Return [x, y] of the center of cell containing provided text 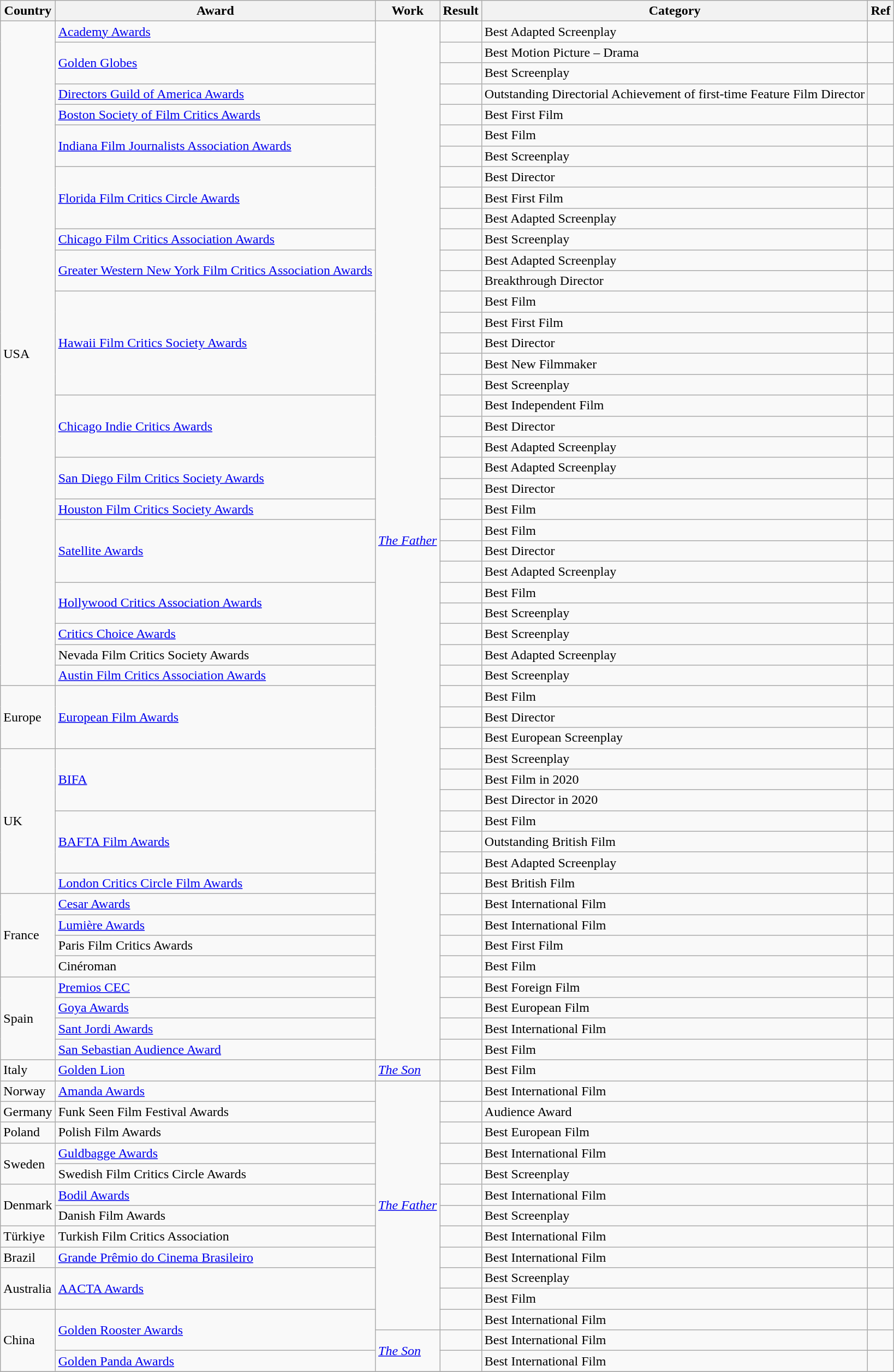
Paris Film Critics Awards [215, 946]
Golden Panda Awards [215, 1361]
Polish Film Awards [215, 1132]
Grande Prêmio do Cinema Brasileiro [215, 1257]
Houston Film Critics Society Awards [215, 509]
Denmark [28, 1205]
Sant Jordi Awards [215, 1029]
Golden Rooster Awards [215, 1330]
San Diego Film Critics Society Awards [215, 478]
Turkish Film Critics Association [215, 1236]
Boston Society of Film Critics Awards [215, 115]
Outstanding British Film [675, 842]
Hawaii Film Critics Society Awards [215, 343]
Best New Filmmaker [675, 364]
Poland [28, 1132]
Danish Film Awards [215, 1215]
Florida Film Critics Circle Awards [215, 198]
Germany [28, 1112]
Satellite Awards [215, 551]
Indiana Film Journalists Association Awards [215, 146]
Chicago Film Critics Association Awards [215, 239]
Best British Film [675, 883]
Best European Screenplay [675, 738]
London Critics Circle Film Awards [215, 883]
Best Motion Picture – Drama [675, 52]
Türkiye [28, 1236]
Guldbagge Awards [215, 1153]
Bodil Awards [215, 1195]
Funk Seen Film Festival Awards [215, 1112]
Premios CEC [215, 987]
Golden Lion [215, 1070]
Category [675, 11]
AACTA Awards [215, 1289]
Breakthrough Director [675, 281]
Result [461, 11]
Chicago Indie Critics Awards [215, 426]
France [28, 935]
BIFA [215, 779]
Lumière Awards [215, 925]
Sweden [28, 1164]
Best Director in 2020 [675, 800]
European Film Awards [215, 717]
UK [28, 821]
Golden Globes [215, 63]
Outstanding Directorial Achievement of first-time Feature Film Director [675, 94]
Critics Choice Awards [215, 634]
Country [28, 11]
Directors Guild of America Awards [215, 94]
Goya Awards [215, 1008]
Cesar Awards [215, 904]
China [28, 1340]
Europe [28, 717]
BAFTA Film Awards [215, 842]
Nevada Film Critics Society Awards [215, 655]
Cinéroman [215, 967]
Norway [28, 1091]
Academy Awards [215, 32]
Best Foreign Film [675, 987]
San Sebastian Audience Award [215, 1049]
Amanda Awards [215, 1091]
Austin Film Critics Association Awards [215, 676]
USA [28, 354]
Best Film in 2020 [675, 779]
Work [408, 11]
Hollywood Critics Association Awards [215, 603]
Australia [28, 1289]
Spain [28, 1018]
Swedish Film Critics Circle Awards [215, 1174]
Ref [881, 11]
Greater Western New York Film Critics Association Awards [215, 271]
Brazil [28, 1257]
Italy [28, 1070]
Best Independent Film [675, 405]
Audience Award [675, 1112]
Award [215, 11]
